Search for the cell housing the specified text and yield its (x, y) center coordinate. 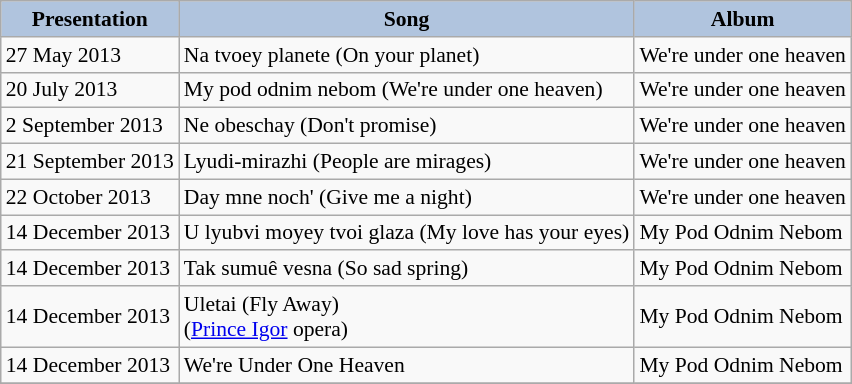
2 September 2013 (90, 126)
20 July 2013 (90, 90)
Na tvoey planete (On your planet) (407, 55)
Uletai (Fly Away)(Prince Igor opera) (407, 316)
Day mne noch' (Give me a night) (407, 197)
Song (407, 19)
22 October 2013 (90, 197)
U lyubvi moyey tvoi glaza (My love has your eyes) (407, 233)
My pod odnim nebom (We're under one heaven) (407, 90)
27 May 2013 (90, 55)
21 September 2013 (90, 162)
Ne obeschay (Don't promise) (407, 126)
Presentation (90, 19)
Tak sumuê vesna (So sad spring) (407, 269)
Lyudi-mirazhi (People are mirages) (407, 162)
Album (742, 19)
We're Under One Heaven (407, 365)
